Scan for the cell matching the given text and deliver its (X, Y) coordinate at center. 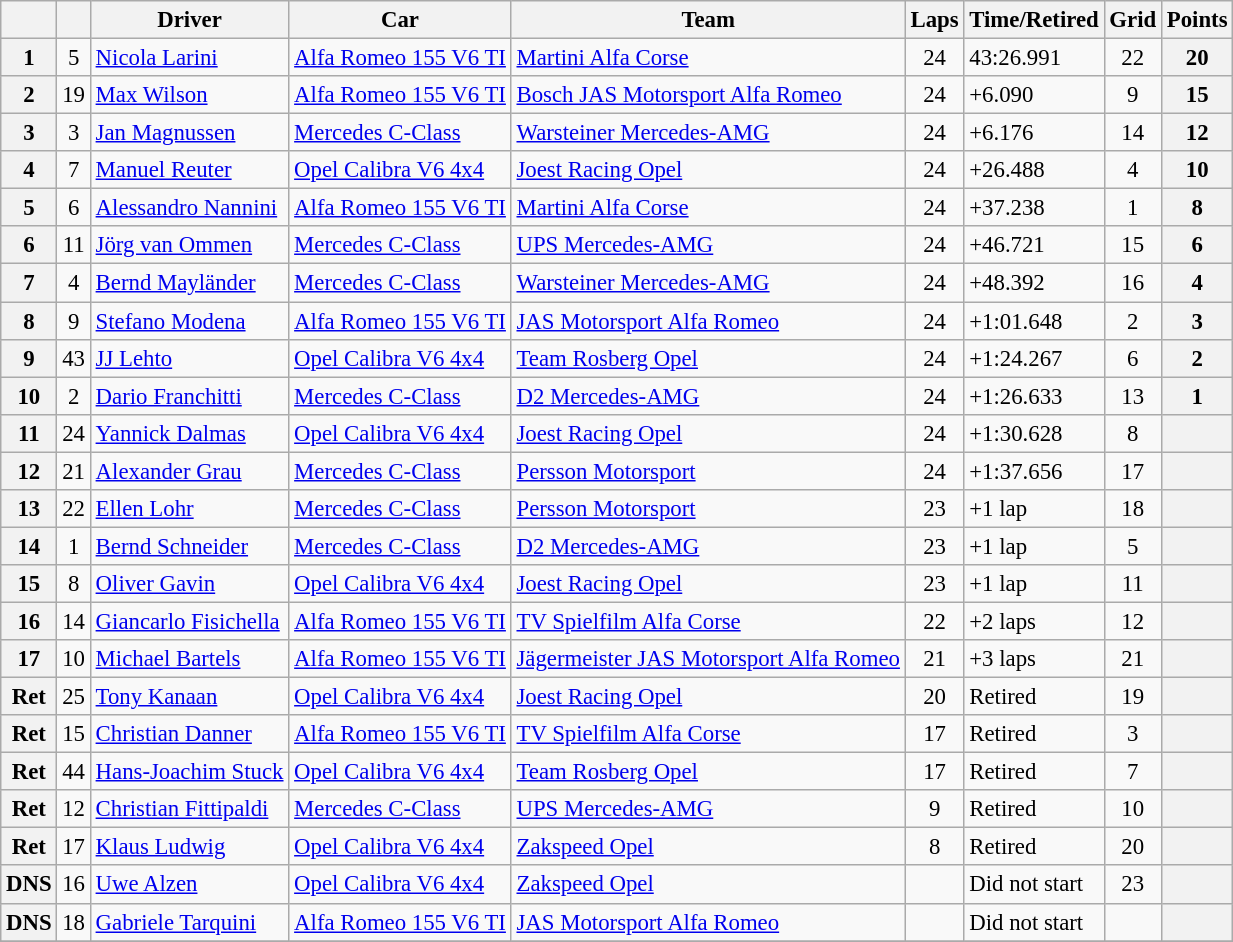
44 (74, 772)
+6.176 (1034, 133)
+1:37.656 (1034, 471)
Gabriele Tarquini (190, 922)
+48.392 (1034, 283)
Oliver Gavin (190, 584)
+26.488 (1034, 170)
Klaus Ludwig (190, 847)
Hans-Joachim Stuck (190, 772)
Alessandro Nannini (190, 208)
Driver (190, 20)
+46.721 (1034, 245)
Alexander Grau (190, 471)
Tony Kanaan (190, 697)
+37.238 (1034, 208)
Stefano Modena (190, 321)
Time/Retired (1034, 20)
Bernd Schneider (190, 546)
Jan Magnussen (190, 133)
25 (74, 697)
43 (74, 358)
Max Wilson (190, 95)
Giancarlo Fisichella (190, 621)
Michael Bartels (190, 659)
Car (400, 20)
+2 laps (1034, 621)
+6.090 (1034, 95)
Jägermeister JAS Motorsport Alfa Romeo (708, 659)
Uwe Alzen (190, 885)
+3 laps (1034, 659)
+1:30.628 (1034, 433)
Jörg van Ommen (190, 245)
43:26.991 (1034, 58)
Dario Franchitti (190, 396)
Nicola Larini (190, 58)
Grid (1132, 20)
Ellen Lohr (190, 509)
+1:26.633 (1034, 396)
+1:01.648 (1034, 321)
Yannick Dalmas (190, 433)
+1:24.267 (1034, 358)
Laps (934, 20)
Points (1196, 20)
Bernd Mayländer (190, 283)
Christian Danner (190, 734)
Manuel Reuter (190, 170)
JJ Lehto (190, 358)
Christian Fittipaldi (190, 809)
Bosch JAS Motorsport Alfa Romeo (708, 95)
Team (708, 20)
